Locate the cell with the specified text and output its [X, Y] center coordinate. 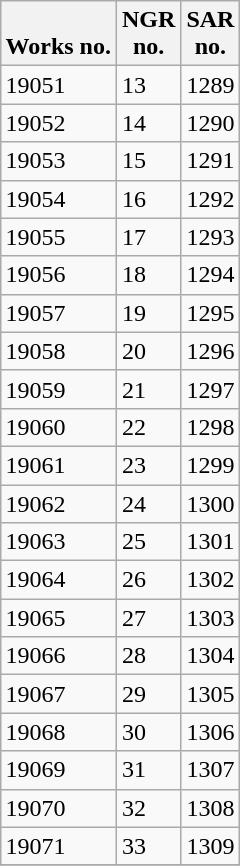
Works no. [58, 34]
1299 [210, 465]
1304 [210, 656]
1293 [210, 237]
1294 [210, 275]
1291 [210, 161]
19064 [58, 580]
1306 [210, 732]
SAR no. [210, 34]
19071 [58, 846]
19058 [58, 351]
19051 [58, 85]
16 [148, 199]
14 [148, 123]
29 [148, 694]
19061 [58, 465]
15 [148, 161]
19 [148, 313]
19059 [58, 389]
1296 [210, 351]
19066 [58, 656]
19063 [58, 542]
1307 [210, 770]
28 [148, 656]
19065 [58, 618]
1292 [210, 199]
26 [148, 580]
24 [148, 503]
27 [148, 618]
1300 [210, 503]
19067 [58, 694]
NGRno. [148, 34]
19060 [58, 427]
31 [148, 770]
18 [148, 275]
19069 [58, 770]
1305 [210, 694]
1301 [210, 542]
19070 [58, 808]
19057 [58, 313]
32 [148, 808]
19068 [58, 732]
19055 [58, 237]
19052 [58, 123]
20 [148, 351]
22 [148, 427]
33 [148, 846]
1302 [210, 580]
1308 [210, 808]
19054 [58, 199]
1297 [210, 389]
1298 [210, 427]
21 [148, 389]
1289 [210, 85]
30 [148, 732]
17 [148, 237]
1295 [210, 313]
19062 [58, 503]
13 [148, 85]
1303 [210, 618]
25 [148, 542]
1309 [210, 846]
23 [148, 465]
19056 [58, 275]
1290 [210, 123]
19053 [58, 161]
